For the text-containing cell, return its midpoint in [X, Y] coordinate format. 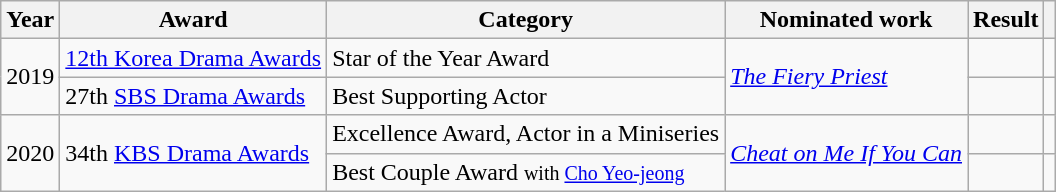
Excellence Award, Actor in a Miniseries [526, 134]
Year [30, 20]
The Fiery Priest [846, 77]
2020 [30, 153]
Award [194, 20]
Result [1006, 20]
Star of the Year Award [526, 58]
12th Korea Drama Awards [194, 58]
27th SBS Drama Awards [194, 96]
Best Supporting Actor [526, 96]
Best Couple Award with Cho Yeo-jeong [526, 172]
Category [526, 20]
Cheat on Me If You Can [846, 153]
34th KBS Drama Awards [194, 153]
Nominated work [846, 20]
2019 [30, 77]
